Pinpoint the cell where the given text exists, returning its [x, y] midpoint coordinate. 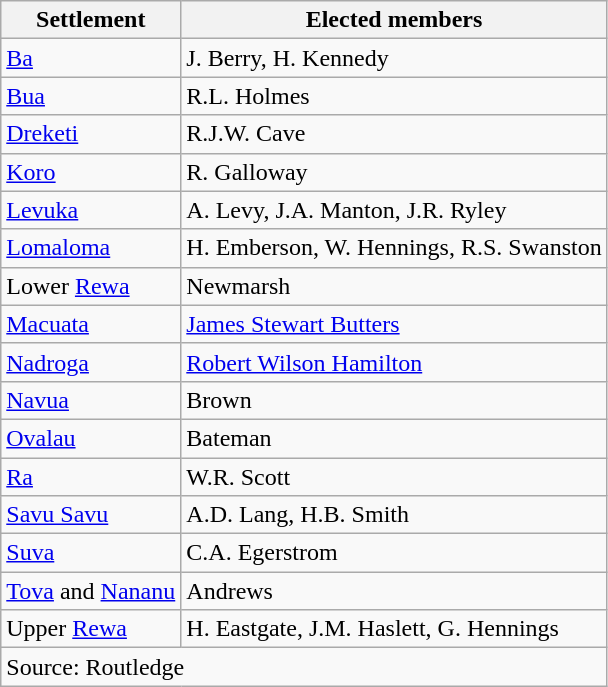
J. Berry, H. Kennedy [394, 58]
Navua [91, 400]
Bateman [394, 438]
Lower Rewa [91, 286]
Upper Rewa [91, 629]
Robert Wilson Hamilton [394, 362]
Source: Routledge [304, 667]
A.D. Lang, H.B. Smith [394, 515]
Dreketi [91, 134]
Nadroga [91, 362]
Settlement [91, 20]
Ba [91, 58]
W.R. Scott [394, 477]
A. Levy, J.A. Manton, J.R. Ryley [394, 210]
Bua [91, 96]
Tova and Nananu [91, 591]
Ra [91, 477]
Macuata [91, 324]
Savu Savu [91, 515]
R.J.W. Cave [394, 134]
Suva [91, 553]
Elected members [394, 20]
R. Galloway [394, 172]
Ovalau [91, 438]
Newmarsh [394, 286]
H. Eastgate, J.M. Haslett, G. Hennings [394, 629]
Andrews [394, 591]
Lomaloma [91, 248]
Koro [91, 172]
James Stewart Butters [394, 324]
C.A. Egerstrom [394, 553]
Brown [394, 400]
R.L. Holmes [394, 96]
Levuka [91, 210]
H. Emberson, W. Hennings, R.S. Swanston [394, 248]
